For the text-containing cell, return its midpoint in [x, y] coordinate format. 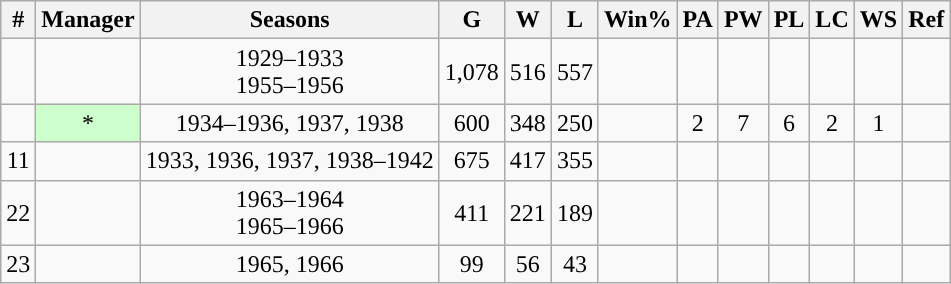
417 [528, 161]
1929–19331955–1956 [290, 72]
PL [789, 20]
189 [574, 212]
516 [528, 72]
99 [472, 264]
600 [472, 123]
348 [528, 123]
# [18, 20]
7 [743, 123]
L [574, 20]
43 [574, 264]
355 [574, 161]
1963–19641965–1966 [290, 212]
1 [878, 123]
PA [698, 20]
675 [472, 161]
56 [528, 264]
LC [832, 20]
221 [528, 212]
Seasons [290, 20]
1934–1936, 1937, 1938 [290, 123]
W [528, 20]
250 [574, 123]
22 [18, 212]
1933, 1936, 1937, 1938–1942 [290, 161]
1,078 [472, 72]
WS [878, 20]
1965, 1966 [290, 264]
11 [18, 161]
557 [574, 72]
G [472, 20]
Manager [88, 20]
411 [472, 212]
23 [18, 264]
6 [789, 123]
* [88, 123]
Win% [638, 20]
Ref [926, 20]
PW [743, 20]
